Output the (X, Y) coordinate of the center of the cell containing the given text.  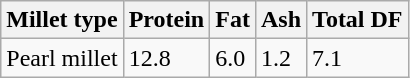
Protein (166, 20)
Fat (233, 20)
1.2 (280, 58)
7.1 (358, 58)
12.8 (166, 58)
Pearl millet (62, 58)
Total DF (358, 20)
Ash (280, 20)
Millet type (62, 20)
6.0 (233, 58)
